For the text-containing cell, return its midpoint in [X, Y] coordinate format. 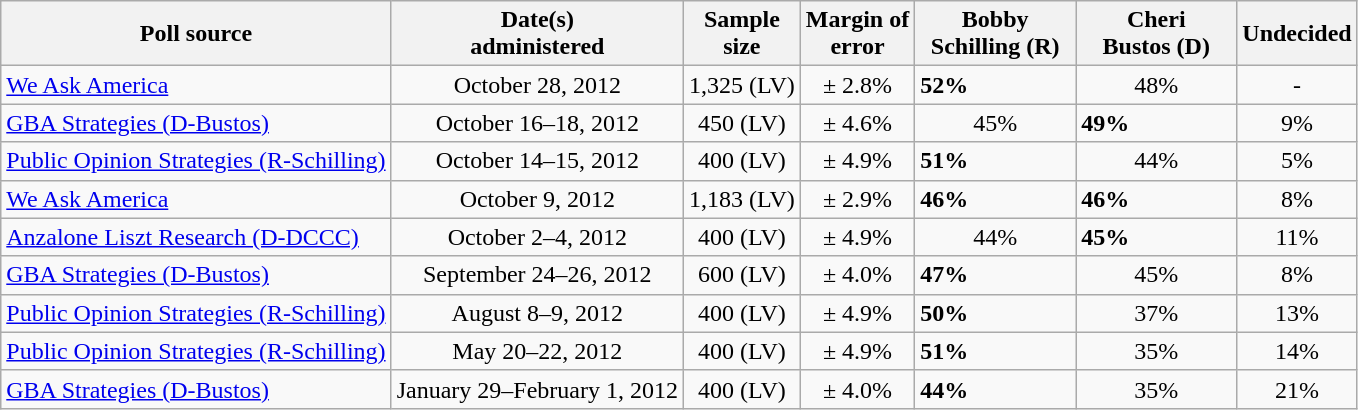
January 29–February 1, 2012 [537, 389]
BobbySchilling (R) [996, 34]
37% [1156, 313]
21% [1297, 389]
October 16–18, 2012 [537, 123]
Date(s)administered [537, 34]
± 4.6% [857, 123]
9% [1297, 123]
11% [1297, 237]
1,183 (LV) [742, 199]
May 20–22, 2012 [537, 351]
CheriBustos (D) [1156, 34]
Poll source [196, 34]
600 (LV) [742, 275]
- [1297, 85]
October 28, 2012 [537, 85]
48% [1156, 85]
October 2–4, 2012 [537, 237]
13% [1297, 313]
49% [1156, 123]
50% [996, 313]
Samplesize [742, 34]
1,325 (LV) [742, 85]
Margin oferror [857, 34]
52% [996, 85]
October 14–15, 2012 [537, 161]
14% [1297, 351]
September 24–26, 2012 [537, 275]
± 2.8% [857, 85]
Anzalone Liszt Research (D-DCCC) [196, 237]
± 2.9% [857, 199]
47% [996, 275]
450 (LV) [742, 123]
August 8–9, 2012 [537, 313]
Undecided [1297, 34]
October 9, 2012 [537, 199]
5% [1297, 161]
